Find where the given text appears and provide that cell's center as [X, Y] coordinate. 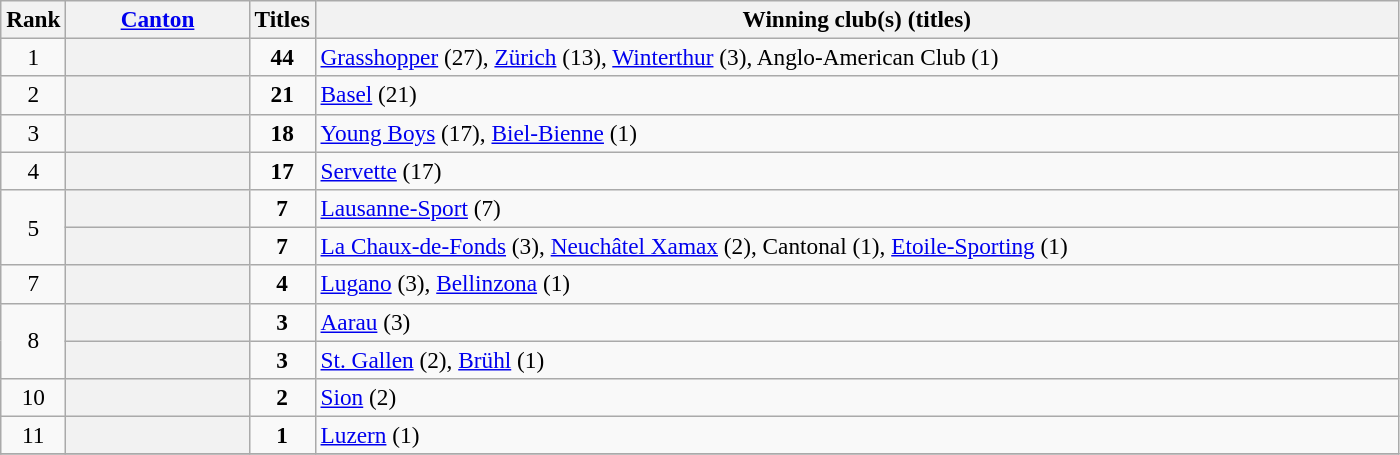
5 [34, 227]
17 [282, 170]
St. Gallen (2), Brühl (1) [856, 359]
Lugano (3), Bellinzona (1) [856, 284]
21 [282, 95]
10 [34, 397]
Canton [158, 19]
Titles [282, 19]
11 [34, 435]
Young Boys (17), Biel-Bienne (1) [856, 133]
Lausanne-Sport (7) [856, 208]
Luzern (1) [856, 435]
Servette (17) [856, 170]
44 [282, 57]
Rank [34, 19]
Sion (2) [856, 397]
Grasshopper (27), Zürich (13), Winterthur (3), Anglo-American Club (1) [856, 57]
Basel (21) [856, 95]
18 [282, 133]
Winning club(s) (titles) [856, 19]
Aarau (3) [856, 322]
8 [34, 341]
La Chaux-de-Fonds (3), Neuchâtel Xamax (2), Cantonal (1), Etoile-Sporting (1) [856, 246]
